Scan for the cell matching the given text and deliver its [x, y] coordinate at center. 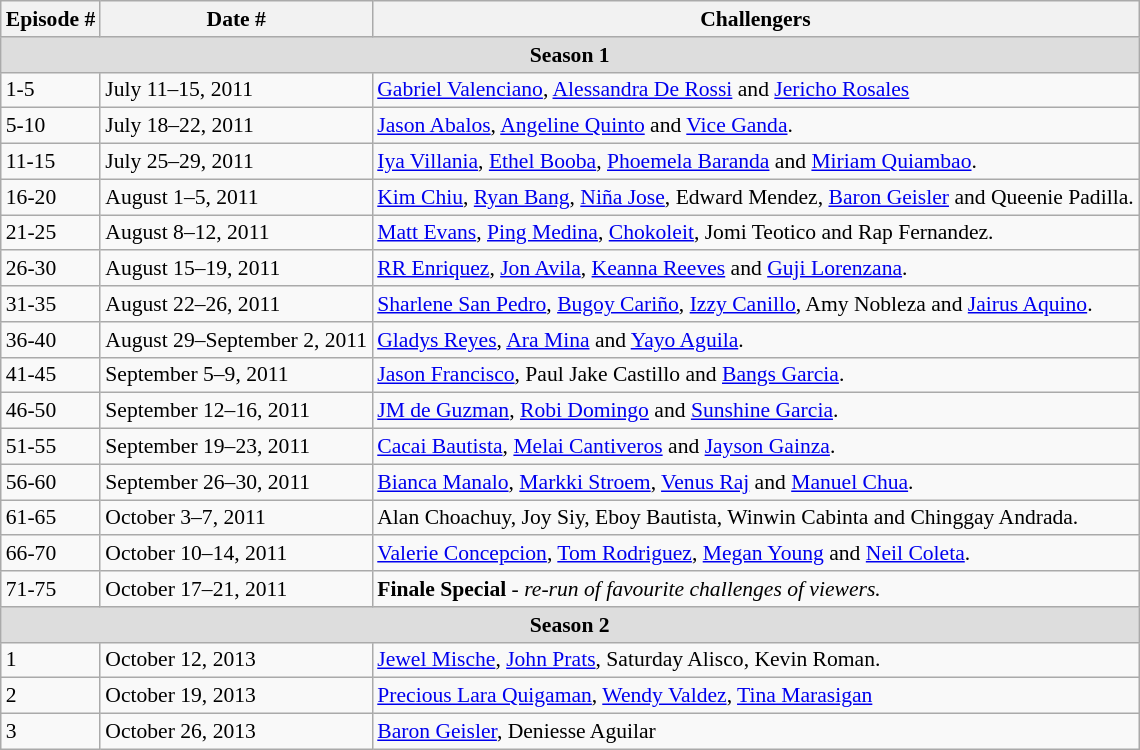
2 [51, 696]
51-55 [51, 447]
Finale Special - re-run of favourite challenges of viewers. [755, 589]
66-70 [51, 554]
Season 1 [570, 55]
Kim Chiu, Ryan Bang, Niña Jose, Edward Mendez, Baron Geisler and Queenie Padilla. [755, 197]
11-15 [51, 162]
3 [51, 732]
September 19–23, 2011 [236, 447]
August 29–September 2, 2011 [236, 340]
36-40 [51, 340]
Episode # [51, 19]
Gabriel Valenciano, Alessandra De Rossi and Jericho Rosales [755, 90]
RR Enriquez, Jon Avila, Keanna Reeves and Guji Lorenzana. [755, 269]
Jason Abalos, Angeline Quinto and Vice Ganda. [755, 126]
October 19, 2013 [236, 696]
September 5–9, 2011 [236, 375]
41-45 [51, 375]
October 12, 2013 [236, 660]
August 8–12, 2011 [236, 233]
Matt Evans, Ping Medina, Chokoleit, Jomi Teotico and Rap Fernandez. [755, 233]
31-35 [51, 304]
October 26, 2013 [236, 732]
September 12–16, 2011 [236, 411]
Gladys Reyes, Ara Mina and Yayo Aguila. [755, 340]
October 17–21, 2011 [236, 589]
26-30 [51, 269]
JM de Guzman, Robi Domingo and Sunshine Garcia. [755, 411]
16-20 [51, 197]
Jewel Mische, John Prats, Saturday Alisco, Kevin Roman. [755, 660]
October 3–7, 2011 [236, 518]
September 26–30, 2011 [236, 482]
August 15–19, 2011 [236, 269]
Cacai Bautista, Melai Cantiveros and Jayson Gainza. [755, 447]
21-25 [51, 233]
August 22–26, 2011 [236, 304]
Date # [236, 19]
1 [51, 660]
July 18–22, 2011 [236, 126]
August 1–5, 2011 [236, 197]
Valerie Concepcion, Tom Rodriguez, Megan Young and Neil Coleta. [755, 554]
Season 2 [570, 625]
Precious Lara Quigaman, Wendy Valdez, Tina Marasigan [755, 696]
61-65 [51, 518]
Bianca Manalo, Markki Stroem, Venus Raj and Manuel Chua. [755, 482]
July 25–29, 2011 [236, 162]
5-10 [51, 126]
Challengers [755, 19]
46-50 [51, 411]
Alan Choachuy, Joy Siy, Eboy Bautista, Winwin Cabinta and Chinggay Andrada. [755, 518]
October 10–14, 2011 [236, 554]
July 11–15, 2011 [236, 90]
71-75 [51, 589]
Jason Francisco, Paul Jake Castillo and Bangs Garcia. [755, 375]
Baron Geisler, Deniesse Aguilar [755, 732]
56-60 [51, 482]
1-5 [51, 90]
Sharlene San Pedro, Bugoy Cariño, Izzy Canillo, Amy Nobleza and Jairus Aquino. [755, 304]
Iya Villania, Ethel Booba, Phoemela Baranda and Miriam Quiambao. [755, 162]
